Locate the cell with the specified text and output its (x, y) center coordinate. 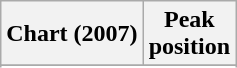
Chart (2007) (72, 34)
Peakposition (189, 34)
